Output the (X, Y) coordinate of the center of the cell containing the given text.  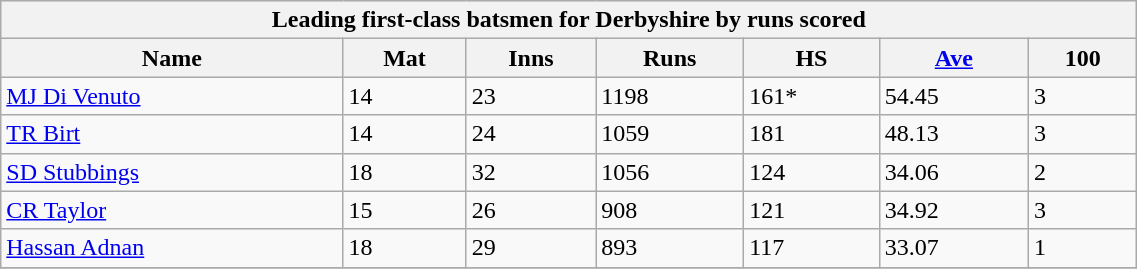
Ave (954, 58)
Mat (404, 58)
TR Birt (172, 134)
117 (812, 248)
23 (531, 96)
1059 (670, 134)
Inns (531, 58)
2 (1083, 172)
SD Stubbings (172, 172)
161* (812, 96)
CR Taylor (172, 210)
34.92 (954, 210)
HS (812, 58)
54.45 (954, 96)
121 (812, 210)
Name (172, 58)
1 (1083, 248)
Runs (670, 58)
1056 (670, 172)
Leading first-class batsmen for Derbyshire by runs scored (569, 20)
Hassan Adnan (172, 248)
24 (531, 134)
1198 (670, 96)
29 (531, 248)
908 (670, 210)
48.13 (954, 134)
34.06 (954, 172)
26 (531, 210)
124 (812, 172)
100 (1083, 58)
MJ Di Venuto (172, 96)
15 (404, 210)
33.07 (954, 248)
32 (531, 172)
893 (670, 248)
181 (812, 134)
